Pinpoint the cell where the given text exists, returning its [X, Y] midpoint coordinate. 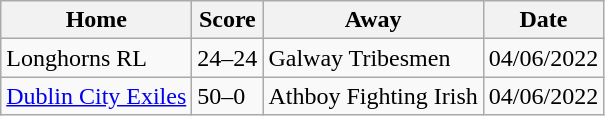
50–0 [228, 96]
Home [96, 20]
Longhorns RL [96, 58]
Score [228, 20]
Galway Tribesmen [373, 58]
Away [373, 20]
24–24 [228, 58]
Date [543, 20]
Athboy Fighting Irish [373, 96]
Dublin City Exiles [96, 96]
